For the text-containing cell, return its midpoint in (X, Y) coordinate format. 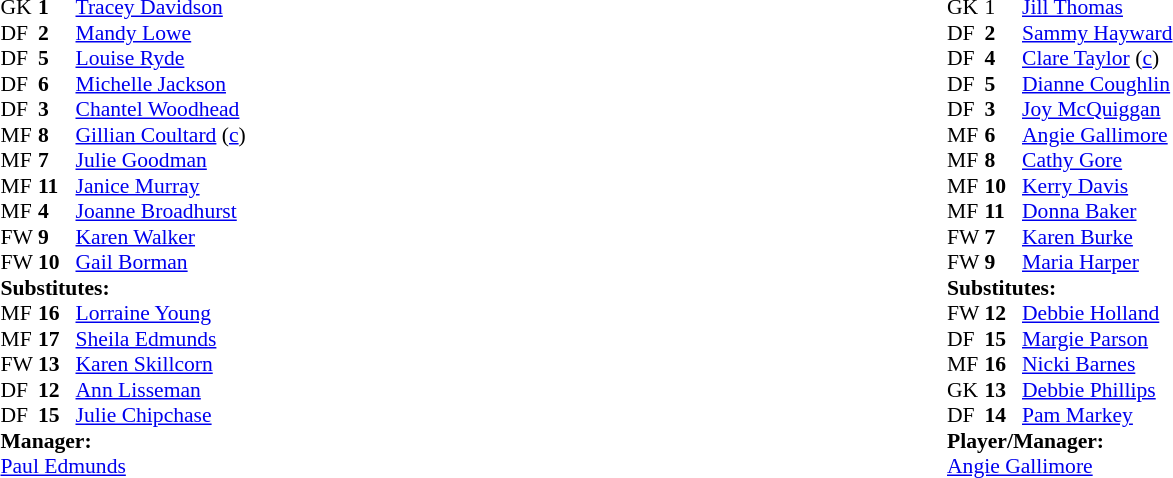
Nicki Barnes (1097, 365)
Cathy Gore (1097, 161)
Pam Markey (1097, 415)
Gillian Coultard (c) (161, 135)
Karen Skillcorn (161, 365)
Debbie Holland (1097, 313)
GK (966, 390)
Mandy Lowe (161, 33)
Margie Parson (1097, 339)
Michelle Jackson (161, 84)
Sammy Hayward (1097, 33)
Joanne Broadhurst (161, 211)
Clare Taylor (c) (1097, 59)
Donna Baker (1097, 211)
Julie Chipchase (161, 415)
Joy McQuiggan (1097, 109)
Maria Harper (1097, 263)
Angie Gallimore (1097, 135)
Karen Walker (161, 237)
17 (57, 339)
Chantel Woodhead (161, 109)
Lorraine Young (161, 313)
Dianne Coughlin (1097, 84)
Gail Borman (161, 263)
Sheila Edmunds (161, 339)
Louise Ryde (161, 59)
Karen Burke (1097, 237)
Julie Goodman (161, 161)
Manager: (122, 441)
Debbie Phillips (1097, 390)
14 (1003, 415)
Janice Murray (161, 186)
Player/Manager: (1060, 441)
Kerry Davis (1097, 186)
Ann Lisseman (161, 390)
